Detect which cell encompasses the target text, then output its (X, Y) center coordinate. 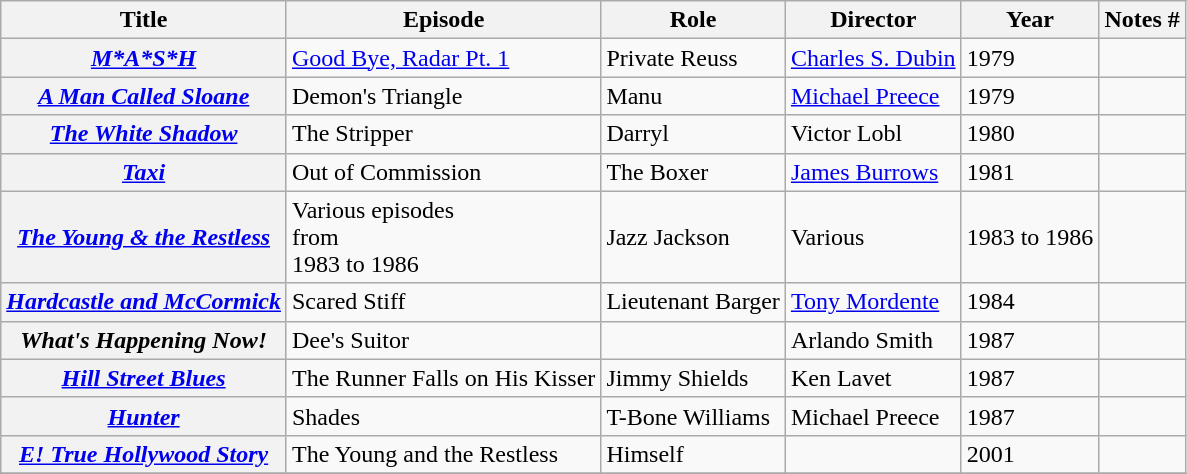
Darryl (694, 134)
Director (873, 20)
What's Happening Now! (144, 340)
Hardcastle and McCormick (144, 302)
Charles S. Dubin (873, 58)
Scared Stiff (443, 302)
Year (1030, 20)
Lieutenant Barger (694, 302)
Ken Lavet (873, 378)
Various (873, 237)
Notes # (1142, 20)
Jazz Jackson (694, 237)
1984 (1030, 302)
Title (144, 20)
The Runner Falls on His Kisser (443, 378)
1983 to 1986 (1030, 237)
Arlando Smith (873, 340)
Out of Commission (443, 172)
The Boxer (694, 172)
James Burrows (873, 172)
Private Reuss (694, 58)
Victor Lobl (873, 134)
The White Shadow (144, 134)
2001 (1030, 454)
E! True Hollywood Story (144, 454)
Taxi (144, 172)
Episode (443, 20)
Hunter (144, 416)
Hill Street Blues (144, 378)
The Stripper (443, 134)
Various episodesfrom1983 to 1986 (443, 237)
Dee's Suitor (443, 340)
The Young & the Restless (144, 237)
Demon's Triangle (443, 96)
M*A*S*H (144, 58)
A Man Called Sloane (144, 96)
T-Bone Williams (694, 416)
The Young and the Restless (443, 454)
Tony Mordente (873, 302)
Jimmy Shields (694, 378)
1980 (1030, 134)
Shades (443, 416)
1981 (1030, 172)
Role (694, 20)
Good Bye, Radar Pt. 1 (443, 58)
Manu (694, 96)
Himself (694, 454)
